Detect which cell encompasses the target text, then output its (x, y) center coordinate. 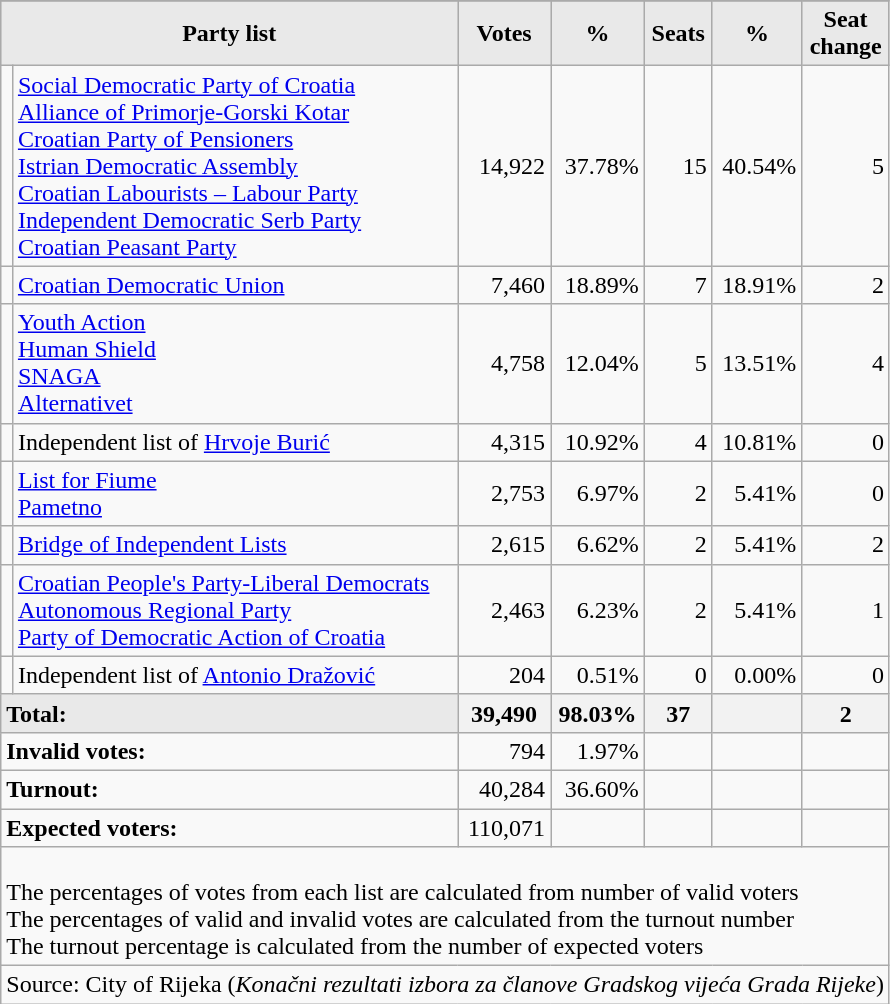
Youth Action Human Shield SNAGA Alternativet (234, 364)
List for Fiume Pametno (234, 494)
Seatchange (846, 34)
Bridge of Independent Lists (234, 545)
Croatian Democratic Union (234, 285)
18.91% (757, 285)
37.78% (598, 166)
1.97% (598, 751)
36.60% (598, 789)
39,490 (504, 713)
Independent list of Antonio Dražović (234, 675)
12.04% (598, 364)
10.92% (598, 442)
Seats (678, 34)
4,758 (504, 364)
Turnout: (230, 789)
Invalid votes: (230, 751)
2,753 (504, 494)
10.81% (757, 442)
98.03% (598, 713)
Source: City of Rijeka (Konačni rezultati izbora za članove Gradskog vijeća Grada Rijeke) (446, 985)
2,463 (504, 610)
Party list (230, 34)
37 (678, 713)
7 (678, 285)
0.51% (598, 675)
6.23% (598, 610)
Independent list of Hrvoje Burić (234, 442)
204 (504, 675)
6.97% (598, 494)
18.89% (598, 285)
Votes (504, 34)
Expected voters: (230, 827)
0.00% (757, 675)
6.62% (598, 545)
40,284 (504, 789)
13.51% (757, 364)
1 (846, 610)
40.54% (757, 166)
2,615 (504, 545)
Croatian People's Party-Liberal Democrats Autonomous Regional Party Party of Democratic Action of Croatia (234, 610)
794 (504, 751)
14,922 (504, 166)
7,460 (504, 285)
15 (678, 166)
4,315 (504, 442)
110,071 (504, 827)
Total: (230, 713)
